For the text-containing cell, return its midpoint in (X, Y) coordinate format. 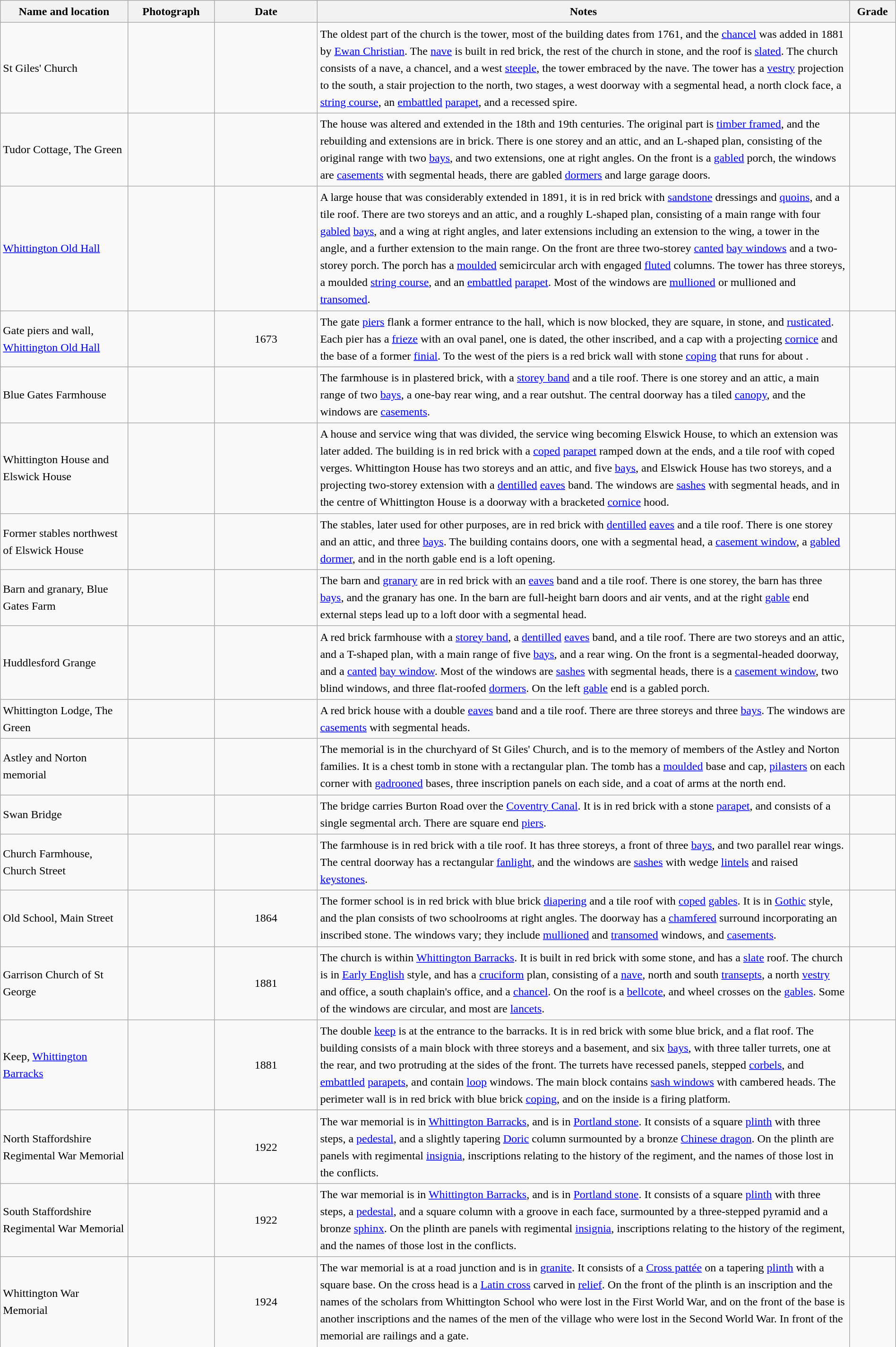
Former stables northwest of Elswick House (64, 542)
Barn and granary, Blue Gates Farm (64, 597)
Whittington House and Elswick House (64, 468)
1864 (266, 919)
Old School, Main Street (64, 919)
Astley and Norton memorial (64, 767)
Whittington Old Hall (64, 249)
St Giles' Church (64, 68)
Gate piers and wall, Whittington Old Hall (64, 338)
1924 (266, 1302)
Swan Bridge (64, 815)
North Staffordshire Regimental War Memorial (64, 1147)
Whittington Lodge, The Green (64, 718)
Blue Gates Farmhouse (64, 395)
Keep, Whittington Barracks (64, 1065)
Whittington War Memorial (64, 1302)
Grade (872, 11)
Church Farmhouse,Church Street (64, 862)
Huddlesford Grange (64, 663)
A red brick house with a double eaves band and a tile roof. There are three storeys and three bays. The windows are casements with segmental heads. (583, 718)
South Staffordshire Regimental War Memorial (64, 1220)
Notes (583, 11)
Garrison Church of St George (64, 983)
Date (266, 11)
Name and location (64, 11)
Photograph (171, 11)
1673 (266, 338)
Tudor Cottage, The Green (64, 149)
